Output the (X, Y) coordinate of the center of the cell containing the given text.  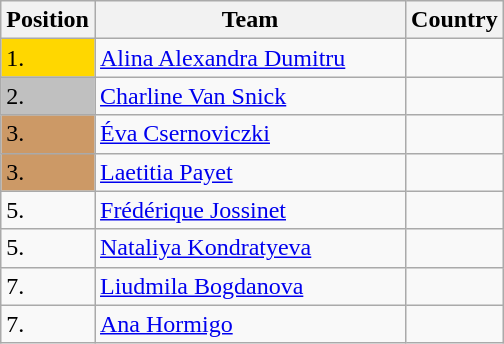
Position (48, 20)
Éva Csernoviczki (250, 134)
Frédérique Jossinet (250, 210)
Team (250, 20)
Charline Van Snick (250, 96)
2. (48, 96)
Ana Hormigo (250, 324)
Alina Alexandra Dumitru (250, 58)
Liudmila Bogdanova (250, 286)
1. (48, 58)
Laetitia Payet (250, 172)
Country (455, 20)
Nataliya Kondratyeva (250, 248)
